Return the (x, y) coordinate for the center point of the cell that contains the specified text.  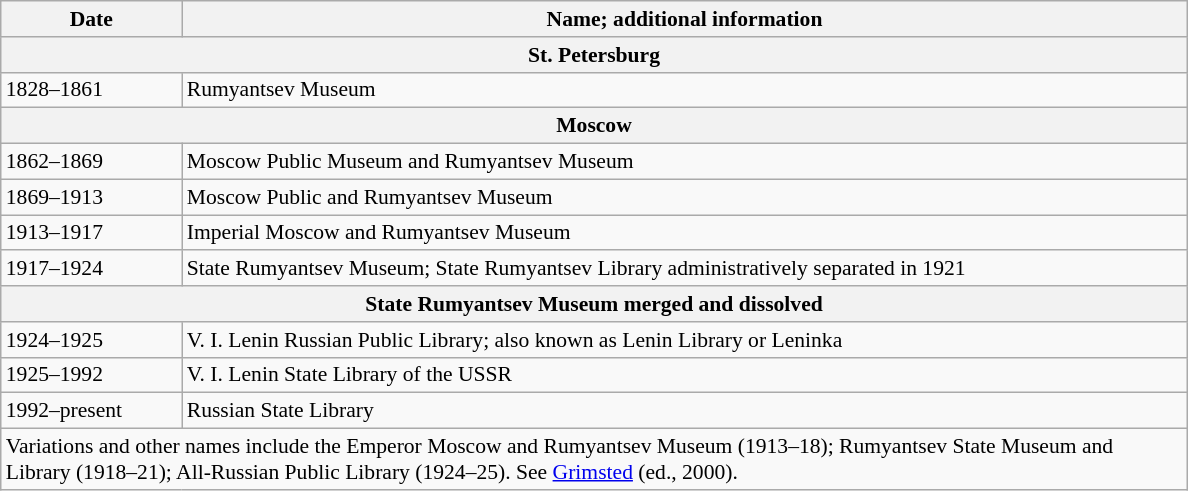
State Rumyantsev Museum merged and dissolved (594, 304)
1869–1913 (92, 197)
V. I. Lenin Russian Public Library; also known as Lenin Library or Leninka (685, 340)
V. I. Lenin State Library of the USSR (685, 375)
1828–1861 (92, 90)
1917–1924 (92, 269)
Rumyantsev Museum (685, 90)
Date (92, 19)
St. Petersburg (594, 55)
State Rumyantsev Museum; State Rumyantsev Library administratively separated in 1921 (685, 269)
1992–present (92, 411)
Imperial Moscow and Rumyantsev Museum (685, 233)
Moscow Public and Rumyantsev Museum (685, 197)
1913–1917 (92, 233)
1925–1992 (92, 375)
Moscow (594, 126)
Russian State Library (685, 411)
Name; additional information (685, 19)
1862–1869 (92, 162)
Moscow Public Museum and Rumyantsev Museum (685, 162)
1924–1925 (92, 340)
